Locate the cell with the specified text and output its (x, y) center coordinate. 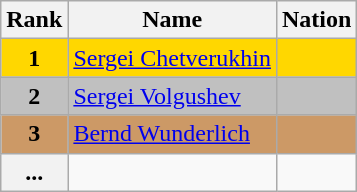
Sergei Chetverukhin (172, 58)
Rank (34, 20)
Sergei Volgushev (172, 96)
1 (34, 58)
Bernd Wunderlich (172, 134)
... (34, 172)
Name (172, 20)
Nation (316, 20)
3 (34, 134)
2 (34, 96)
